Extract the (x, y) coordinate from the center of the cell holding the provided text.  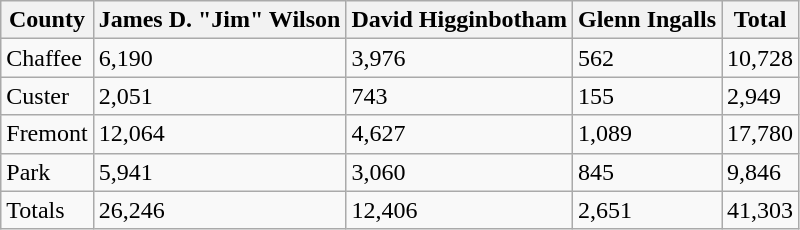
26,246 (220, 210)
3,060 (459, 172)
743 (459, 96)
562 (646, 58)
2,651 (646, 210)
4,627 (459, 134)
Totals (47, 210)
17,780 (760, 134)
2,051 (220, 96)
6,190 (220, 58)
12,064 (220, 134)
41,303 (760, 210)
10,728 (760, 58)
David Higginbotham (459, 20)
1,089 (646, 134)
County (47, 20)
3,976 (459, 58)
Fremont (47, 134)
9,846 (760, 172)
845 (646, 172)
Total (760, 20)
James D. "Jim" Wilson (220, 20)
12,406 (459, 210)
155 (646, 96)
Chaffee (47, 58)
Custer (47, 96)
Park (47, 172)
5,941 (220, 172)
2,949 (760, 96)
Glenn Ingalls (646, 20)
